Extract the (x, y) coordinate from the center of the cell holding the provided text.  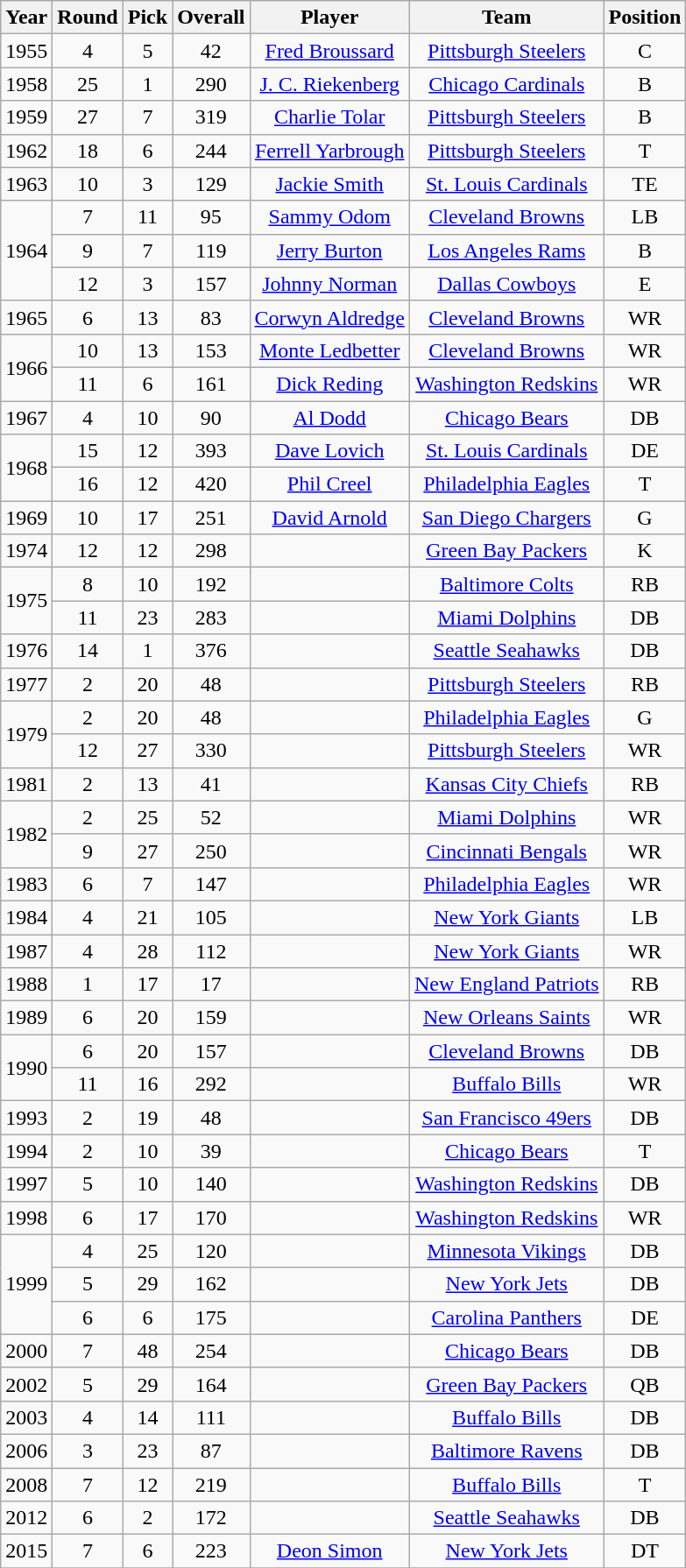
1993 (26, 1118)
1974 (26, 551)
Kansas City Chiefs (506, 784)
1976 (26, 651)
105 (211, 917)
8 (88, 584)
420 (211, 484)
C (645, 51)
2015 (26, 1551)
1989 (26, 1018)
159 (211, 1018)
1965 (26, 317)
87 (211, 1451)
1999 (26, 1284)
1997 (26, 1184)
Johnny Norman (329, 284)
K (645, 551)
Los Angeles Rams (506, 251)
1967 (26, 418)
1977 (26, 684)
QB (645, 1384)
251 (211, 518)
Phil Creel (329, 484)
393 (211, 451)
Al Dodd (329, 418)
Jackie Smith (329, 184)
1987 (26, 950)
192 (211, 584)
1955 (26, 51)
Overall (211, 18)
330 (211, 751)
2008 (26, 1485)
Baltimore Colts (506, 584)
2000 (26, 1351)
Corwyn Aldredge (329, 317)
376 (211, 651)
New England Patriots (506, 985)
170 (211, 1218)
1962 (26, 151)
1990 (26, 1068)
David Arnold (329, 518)
2002 (26, 1384)
Pick (147, 18)
290 (211, 84)
162 (211, 1284)
298 (211, 551)
San Francisco 49ers (506, 1118)
J. C. Riekenberg (329, 84)
Fred Broussard (329, 51)
Jerry Burton (329, 251)
Chicago Cardinals (506, 84)
1966 (26, 367)
Round (88, 18)
172 (211, 1518)
52 (211, 817)
175 (211, 1317)
15 (88, 451)
219 (211, 1485)
21 (147, 917)
140 (211, 1184)
244 (211, 151)
Sammy Odom (329, 217)
129 (211, 184)
1964 (26, 251)
1959 (26, 117)
41 (211, 784)
223 (211, 1551)
254 (211, 1351)
147 (211, 884)
164 (211, 1384)
Baltimore Ravens (506, 1451)
Dave Lovich (329, 451)
1969 (26, 518)
2006 (26, 1451)
1979 (26, 734)
319 (211, 117)
Player (329, 18)
Carolina Panthers (506, 1317)
119 (211, 251)
161 (211, 384)
283 (211, 618)
Position (645, 18)
83 (211, 317)
18 (88, 151)
Charlie Tolar (329, 117)
DT (645, 1551)
New Orleans Saints (506, 1018)
90 (211, 418)
Cincinnati Bengals (506, 851)
Dallas Cowboys (506, 284)
1998 (26, 1218)
42 (211, 51)
39 (211, 1151)
1981 (26, 784)
Dick Reding (329, 384)
1983 (26, 884)
19 (147, 1118)
Deon Simon (329, 1551)
San Diego Chargers (506, 518)
1994 (26, 1151)
292 (211, 1084)
Ferrell Yarbrough (329, 151)
112 (211, 950)
1984 (26, 917)
Minnesota Vikings (506, 1251)
2012 (26, 1518)
111 (211, 1417)
1988 (26, 985)
2003 (26, 1417)
E (645, 284)
28 (147, 950)
Team (506, 18)
1975 (26, 601)
Monte Ledbetter (329, 350)
1963 (26, 184)
1968 (26, 468)
TE (645, 184)
250 (211, 851)
1982 (26, 834)
Year (26, 18)
120 (211, 1251)
1958 (26, 84)
153 (211, 350)
95 (211, 217)
